Capture the cell that displays the provided text and extract its (x, y) central coordinate. 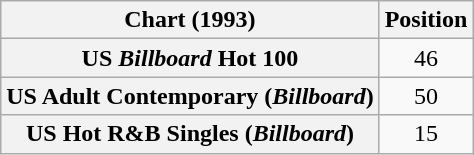
50 (426, 96)
15 (426, 134)
Position (426, 20)
Chart (1993) (190, 20)
46 (426, 58)
US Adult Contemporary (Billboard) (190, 96)
US Billboard Hot 100 (190, 58)
US Hot R&B Singles (Billboard) (190, 134)
